Pinpoint the cell where the given text exists, returning its (X, Y) midpoint coordinate. 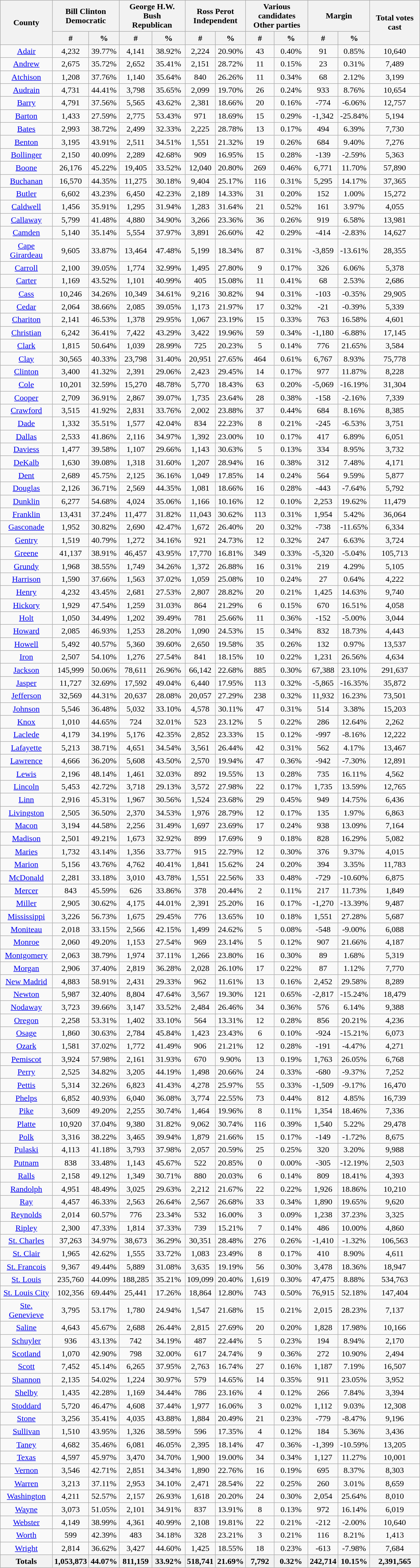
75,778 (395, 359)
6,040 (136, 1098)
1,153 (136, 942)
5,363 (395, 155)
6,823 (136, 1085)
1,555 (136, 1254)
9,062 (200, 1124)
2,225 (200, 129)
Washington (27, 1496)
44.07% (104, 1561)
6.06% (354, 268)
2,831 (136, 411)
-1.72% (354, 1137)
10,210 (395, 1189)
38.55% (104, 566)
28.82% (230, 592)
Crawford (27, 411)
28.08% (168, 696)
44.41% (104, 90)
8.90% (354, 1254)
1,954 (323, 514)
217 (323, 890)
188,285 (136, 1280)
Scott (27, 1367)
856 (323, 1020)
37.33% (168, 1228)
9,196 (395, 1418)
522 (200, 1163)
91 (323, 51)
7,276 (395, 142)
534,763 (395, 1280)
-8.16% (354, 735)
13.65% (230, 916)
2,709 (71, 398)
16,739 (395, 1098)
22.76% (230, 1471)
-1,270 (323, 903)
2,675 (71, 64)
30,351 (200, 1241)
Reynolds (27, 1215)
37.04% (104, 1124)
94 (260, 294)
20.23% (230, 346)
23.49% (230, 1254)
Caldwell (27, 207)
-1,342 (323, 116)
29.63% (168, 1189)
2,570 (200, 761)
1,127 (323, 1458)
18.46% (354, 1111)
46.53% (104, 320)
3,147 (136, 1007)
1,563 (136, 579)
47.33% (104, 1228)
26.96% (168, 670)
Newton (27, 994)
34.18% (168, 1535)
3,010 (136, 878)
Buchanan (27, 181)
16.81% (230, 553)
5,213 (71, 748)
41.49% (168, 1046)
19 (260, 142)
38.79% (104, 955)
26.40% (230, 527)
266 (323, 1392)
841 (200, 657)
1,540 (323, 1124)
7.84% (354, 1392)
58.91% (104, 981)
3,732 (395, 450)
135 (323, 813)
Lewis (27, 774)
Stone (27, 1418)
6,450 (136, 194)
1,053,873 (71, 1561)
7,252 (395, 1072)
5,453 (71, 787)
29.66% (168, 450)
6,768 (395, 1059)
1,272 (136, 540)
4,187 (395, 942)
2,533 (71, 437)
899 (200, 839)
21.97% (230, 307)
1,202 (136, 618)
2,253 (323, 501)
13.59% (354, 787)
6,265 (136, 1367)
New Madrid (27, 981)
30.56% (168, 800)
89 (323, 955)
28,355 (395, 250)
8.37% (354, 1471)
394 (323, 865)
21.21% (230, 1046)
32,569 (71, 696)
-7.98% (354, 1548)
Christian (27, 333)
10.15% (354, 1561)
2,652 (136, 64)
0.41% (291, 281)
-5,069 (323, 384)
45.97% (104, 1458)
37.95% (168, 1367)
4,643 (71, 1328)
-2.00% (354, 1522)
15.62% (230, 865)
1,763 (323, 1059)
14.75% (354, 800)
44.31% (104, 696)
10,246 (71, 294)
3,436 (395, 1431)
31.94% (168, 207)
42.23% (168, 194)
12,308 (395, 1405)
5,360 (136, 644)
242,714 (323, 1561)
4,361 (136, 1522)
4,171 (395, 462)
0.39% (291, 1124)
16.06% (230, 1405)
2,255 (136, 1111)
2,151 (200, 64)
54.10% (104, 657)
3,316 (71, 1137)
840 (200, 77)
6.39% (354, 129)
326 (323, 268)
34.54% (168, 748)
1,618 (200, 1496)
16.14% (354, 1509)
1,884 (200, 1418)
38.66% (104, 307)
-16.35% (354, 683)
518,741 (200, 1561)
781 (200, 618)
26.88% (230, 566)
1,140 (136, 77)
Texas (27, 1458)
3,465 (136, 1137)
2,681 (136, 592)
Clark (27, 346)
23.80% (230, 955)
18,947 (395, 1267)
4,634 (395, 657)
6,875 (395, 878)
28.99% (168, 346)
50.64% (104, 346)
7,770 (395, 968)
9,740 (395, 592)
1,372 (200, 566)
2,116 (136, 437)
-10.59% (354, 1445)
4,578 (200, 709)
0.61% (291, 359)
17,770 (200, 553)
44.09% (104, 1280)
40.33% (104, 359)
121 (260, 994)
63 (260, 384)
161 (323, 207)
1,977 (200, 1405)
34.49% (104, 618)
2,281 (71, 878)
1,673 (136, 839)
286 (323, 722)
6,440 (200, 683)
42.39% (104, 1535)
44.58% (104, 826)
19.65% (354, 1202)
1,524 (200, 800)
5,987 (71, 994)
5,319 (395, 955)
35.72% (104, 64)
13,431 (71, 514)
5,176 (136, 735)
977 (323, 371)
34.34% (168, 1471)
42.90% (104, 1354)
38.72% (104, 129)
4,035 (136, 1418)
3,567 (200, 994)
13,205 (395, 1445)
31.64% (230, 207)
45.84% (168, 1033)
29.58% (354, 981)
1,697 (200, 826)
3,635 (200, 1267)
1,926 (323, 1189)
49.21% (104, 839)
523 (200, 722)
5,156 (71, 865)
32.69% (104, 683)
1,295 (136, 207)
0.64% (354, 579)
32.92% (168, 839)
44.65% (104, 722)
26.26% (230, 77)
-9.37% (354, 1072)
147,404 (395, 1293)
838 (71, 1163)
26.64% (168, 1202)
5,565 (136, 103)
-103 (323, 294)
1,672 (200, 527)
16.00% (230, 1215)
832 (323, 631)
2,525 (71, 1072)
-613 (323, 1548)
Miller (27, 903)
626 (136, 890)
-548 (323, 929)
38,673 (136, 1241)
8.16% (354, 411)
4,393 (395, 1176)
906 (200, 1046)
29,905 (395, 294)
3,924 (71, 1059)
Wayne (27, 1509)
16.51% (354, 605)
596 (200, 1431)
3,572 (200, 787)
6,602 (71, 194)
6.58% (354, 220)
5,105 (395, 566)
44.01% (168, 903)
4,443 (395, 631)
938 (323, 826)
486 (323, 1228)
8.76% (354, 90)
4,611 (395, 1254)
6,242 (71, 333)
6.63% (354, 540)
37.98% (168, 1150)
1,732 (71, 852)
37,263 (71, 1241)
9,388 (395, 1007)
31,304 (395, 384)
19.30% (230, 994)
1,378 (136, 320)
0.02% (291, 1405)
0.09% (291, 1215)
18.41% (354, 1176)
4,682 (71, 1445)
49.12% (104, 1176)
1.68% (354, 955)
11.27% (354, 1458)
Boone (27, 168)
-7.30% (354, 761)
38.59% (168, 1431)
25,441 (136, 1293)
-10.60% (354, 878)
Worth (27, 1535)
32.26% (104, 1085)
Jefferson (27, 696)
29.13% (168, 787)
53.31% (104, 1020)
962 (200, 981)
1,259 (136, 605)
15.08% (230, 281)
2,423 (200, 371)
26.05% (354, 1059)
9,367 (71, 1267)
26.46% (230, 1007)
48.78% (168, 384)
3.01% (354, 1483)
4,024 (136, 501)
1,238 (323, 1215)
25.08% (230, 579)
Barton (27, 116)
1,090 (200, 631)
20.49% (230, 1418)
269 (260, 168)
1,461 (136, 774)
Iron (27, 657)
-12.19% (354, 1163)
2 (260, 890)
2,819 (136, 968)
Cass (27, 294)
18.55% (230, 1548)
2,054 (323, 1496)
-8.47% (354, 1418)
184 (323, 1431)
7,684 (395, 1548)
1,166 (200, 501)
5,339 (395, 307)
11,783 (395, 865)
40.79% (104, 540)
-738 (323, 527)
1,464 (200, 1111)
2,258 (71, 1020)
-139 (323, 155)
42.04% (168, 424)
3.35% (354, 865)
31.08% (168, 1267)
36.48% (104, 709)
36.91% (104, 398)
35.91% (104, 207)
2,452 (323, 981)
576 (323, 1007)
3,952 (395, 1380)
6,019 (395, 1509)
34.91% (168, 1509)
43.91% (104, 142)
Adair (27, 51)
4,608 (136, 1405)
31.93% (168, 1059)
6,334 (395, 527)
Mercer (27, 890)
4,791 (71, 103)
Knox (27, 722)
17.85% (230, 475)
-5.04% (354, 553)
3,793 (136, 1150)
417 (323, 437)
5,140 (71, 233)
2,505 (71, 813)
-2.16% (354, 398)
3,478 (323, 1267)
5,082 (395, 839)
3,609 (71, 1111)
23.16% (230, 1392)
-779 (323, 1418)
34.53% (168, 813)
410 (323, 1254)
1.00% (354, 194)
23.64% (230, 398)
35.51% (104, 424)
-1,410 (323, 1241)
2,775 (136, 116)
4,601 (395, 320)
33.18% (104, 878)
20.90% (230, 51)
22.56% (230, 878)
Carroll (27, 268)
Cooper (27, 398)
Dunklin (27, 501)
1,392 (200, 437)
43.23% (104, 194)
-6.06% (354, 103)
1,630 (71, 462)
44.19% (168, 1072)
3,546 (71, 1471)
13,981 (395, 220)
483 (136, 1535)
1,010 (71, 722)
6,051 (395, 437)
8,675 (395, 1137)
2,101 (136, 1509)
4,113 (71, 1150)
2,060 (71, 942)
16.11% (354, 774)
3,723 (71, 1007)
32.99% (168, 268)
4,880 (136, 220)
105,713 (395, 553)
20,637 (136, 696)
4,141 (136, 51)
33.76% (168, 411)
8.88% (354, 1280)
0.00% (291, 1163)
5,608 (136, 761)
Gentry (27, 540)
20.85% (230, 1163)
2,763 (200, 1367)
972 (323, 1509)
Johnson (27, 709)
13.09% (354, 826)
1,772 (136, 1046)
16,470 (395, 1085)
1,423 (200, 1033)
Atchison (27, 77)
Clay (27, 359)
2,099 (200, 90)
10,920 (71, 1124)
3,718 (136, 787)
24.94% (168, 1310)
2.12% (354, 77)
Oregon (27, 1020)
36.62% (104, 1548)
Butler (27, 194)
2,567 (200, 1202)
10,349 (136, 294)
5,314 (71, 1085)
Pettis (27, 1085)
969 (200, 942)
145,999 (71, 670)
36.08% (168, 1098)
18,864 (200, 1293)
34.82% (104, 1072)
1,049 (200, 475)
20,057 (200, 696)
23.21% (230, 1535)
30.11% (230, 709)
22.68% (230, 670)
3,025 (136, 1189)
5,720 (71, 1405)
1,815 (71, 346)
2,014 (71, 1215)
5,554 (136, 233)
37.66% (104, 579)
County (27, 22)
5,770 (200, 384)
14.63% (354, 592)
41,137 (71, 553)
67,388 (323, 670)
933 (323, 90)
27.29% (230, 696)
2,157 (136, 1496)
735 (323, 774)
936 (71, 1341)
25 (260, 1150)
39.77% (104, 51)
17.98% (354, 1328)
1,101 (136, 281)
47,475 (323, 1280)
8.93% (354, 359)
37.56% (104, 103)
7,137 (395, 1310)
12,891 (395, 761)
35.46% (104, 1445)
11.70% (354, 168)
14.65% (230, 1380)
3,394 (395, 1392)
29.06% (168, 371)
36.28% (168, 968)
25.66% (230, 618)
69.44% (104, 1293)
Schuyler (27, 1341)
Madison (27, 839)
31.03% (168, 605)
18.34% (230, 250)
532 (200, 1215)
3,199 (395, 77)
9,380 (136, 1124)
8,010 (395, 1496)
Carter (27, 281)
8,289 (395, 981)
34.44% (168, 1392)
11,043 (200, 514)
291,637 (395, 670)
2,196 (71, 774)
48.14% (104, 774)
5,032 (136, 709)
-997 (323, 735)
39.60% (168, 644)
Ray (27, 1202)
2,953 (136, 1483)
27.28% (354, 916)
34.10% (168, 1483)
Ross PerotIndependent (215, 16)
6,088 (395, 929)
St. Clair (27, 1254)
843 (71, 890)
949 (323, 800)
38.99% (104, 1522)
13.31% (230, 1020)
Sullivan (27, 1431)
3,044 (395, 618)
24.73% (230, 540)
25.20% (230, 903)
1,499 (200, 929)
10.90% (354, 1354)
14.33% (230, 194)
2,189 (200, 194)
40.09% (104, 155)
21.67% (230, 1189)
-942 (323, 761)
743 (260, 1293)
22.23% (230, 424)
11,727 (71, 683)
1,356 (136, 852)
2,501 (71, 839)
53.43% (168, 116)
739 (200, 1228)
Lawrence (27, 761)
-9.00% (354, 929)
Various candidatesOther parties (277, 16)
812 (323, 1098)
Ripley (27, 1228)
1,675 (136, 916)
7 (260, 1228)
15.21% (230, 1228)
18.15% (230, 657)
41.18% (104, 1150)
5,877 (395, 475)
1,224 (136, 1380)
Vernon (27, 1471)
19.94% (230, 761)
3,561 (200, 748)
514 (323, 709)
33.72% (168, 1254)
2,566 (136, 929)
3,205 (136, 1072)
1,849 (395, 890)
-924 (323, 1033)
921 (200, 540)
2,494 (395, 1354)
35.14% (104, 233)
43.62% (168, 103)
45.75% (104, 475)
349 (260, 553)
-0.39% (354, 307)
-729 (323, 878)
Perry (27, 1072)
-152 (323, 618)
7.48% (354, 462)
376 (323, 852)
312 (323, 462)
9.03% (354, 1405)
41.32% (104, 371)
Douglas (27, 488)
23.05% (354, 1380)
-0.35% (354, 294)
38.92% (168, 51)
1,974 (136, 955)
405 (200, 281)
Dallas (27, 437)
10.16% (230, 501)
76,915 (323, 1293)
2,686 (395, 281)
1,402 (136, 1020)
6,863 (395, 813)
25.64% (354, 1496)
9,605 (71, 250)
2,224 (200, 51)
-5,320 (323, 553)
2,807 (200, 592)
880 (200, 1176)
1,083 (200, 1254)
3,774 (200, 1098)
109,099 (200, 1280)
-443 (323, 488)
7,489 (395, 64)
10.00% (354, 1228)
Hickory (27, 605)
33.77% (168, 852)
Scotland (27, 1354)
34.16% (168, 540)
Osage (27, 1033)
Morgan (27, 968)
36,064 (395, 514)
13.91% (230, 1509)
7,164 (395, 826)
2,015 (323, 1310)
19.62% (354, 501)
6,436 (395, 800)
35.65% (168, 90)
Bollinger (27, 155)
152 (323, 194)
26.10% (230, 968)
39.49% (168, 618)
3,073 (71, 1509)
2,141 (71, 320)
1,841 (200, 865)
1,187 (323, 1367)
2,471 (200, 1483)
29.95% (168, 320)
2.53% (354, 281)
26.56% (354, 657)
8,659 (395, 1483)
4,236 (395, 1020)
2,815 (200, 1328)
33.48% (104, 1163)
1,519 (71, 540)
36.50% (104, 813)
2,126 (71, 488)
1,749 (136, 566)
40.93% (104, 1098)
4.17% (354, 748)
Audrain (27, 90)
9,404 (200, 181)
2,563 (136, 1202)
4,278 (200, 1085)
49.44% (104, 1267)
Greene (27, 553)
9.40% (354, 142)
5.42% (354, 514)
42.62% (104, 1254)
6,081 (136, 1445)
4,058 (395, 605)
Saline (27, 1328)
23.00% (230, 437)
78,611 (136, 670)
41.43% (168, 1085)
St. Francois (27, 1267)
28.23% (354, 1310)
19.19% (230, 1267)
0.08% (291, 929)
21.32% (230, 142)
-25.84% (354, 116)
40.41% (168, 865)
34.90% (168, 220)
3,266 (200, 220)
1,070 (71, 1354)
7,336 (395, 1111)
2,002 (200, 411)
0.48% (291, 878)
0.45% (291, 800)
10,166 (395, 1328)
4,179 (71, 735)
5,889 (136, 1267)
Phelps (27, 1098)
5,295 (323, 181)
Jasper (27, 683)
32.40% (104, 994)
11.87% (354, 371)
3,584 (395, 346)
Stoddard (27, 1405)
4,666 (71, 761)
17,592 (136, 683)
31.49% (168, 826)
Warren (27, 1483)
3,427 (136, 1548)
-2.59% (354, 155)
4,055 (395, 207)
2,499 (136, 129)
12.80% (230, 1293)
18 (260, 1548)
132 (323, 644)
20.80% (230, 168)
30.97% (168, 1380)
798 (136, 1354)
-6.88% (354, 333)
Dade (27, 424)
1,968 (71, 566)
Lafayette (27, 748)
17.69% (230, 839)
0.40% (291, 51)
8.95% (354, 450)
3,256 (71, 1418)
34.70% (168, 1458)
2,690 (136, 527)
7,452 (71, 1367)
4,731 (71, 90)
56.73% (104, 916)
3,213 (71, 1483)
1,780 (136, 1310)
1,590 (71, 579)
-2,817 (323, 994)
21.65% (354, 346)
15,203 (395, 709)
-13.61% (354, 250)
8.94% (354, 1341)
9.37% (354, 852)
6.89% (354, 437)
24.62% (230, 929)
4,271 (395, 1046)
73 (260, 1098)
2,906 (71, 968)
42.68% (168, 155)
18.86% (354, 1189)
-11.65% (354, 527)
1,929 (71, 605)
21.29% (230, 605)
4,651 (136, 748)
28.79% (230, 813)
5.36% (354, 1431)
1,976 (200, 813)
2,262 (395, 722)
46.05% (168, 1445)
33.15% (104, 929)
-13.39% (354, 903)
38.22% (104, 1137)
60.57% (104, 1215)
Callaway (27, 220)
27.69% (230, 1328)
562 (323, 748)
19.70% (230, 90)
247 (323, 540)
4,149 (71, 1522)
Daviess (27, 450)
12,765 (395, 787)
13,537 (395, 644)
26 (260, 90)
378 (200, 890)
42.28% (104, 1392)
13,467 (395, 748)
Margin (339, 16)
47.64% (168, 994)
16.23% (354, 696)
28 (260, 398)
2,125 (136, 475)
1,828 (323, 1328)
1,253 (136, 631)
1,435 (71, 1392)
St. Louis City (27, 1293)
11.73% (354, 890)
Chariton (27, 320)
1,283 (200, 207)
-5.00% (354, 618)
320 (323, 1150)
Harrison (27, 579)
Linn (27, 800)
36.41% (104, 333)
35,872 (395, 683)
1,879 (200, 1137)
37.44% (168, 1405)
26.60% (230, 233)
0.97% (354, 644)
Pulaski (27, 1150)
1,112 (323, 1405)
828 (323, 839)
St. Louis (27, 1280)
6,073 (395, 1033)
32.33% (168, 129)
1,276 (136, 657)
1,774 (136, 268)
-149 (323, 1137)
55 (260, 1085)
11,477 (136, 514)
37.40% (104, 968)
25.97% (230, 1085)
1,413 (395, 1535)
238 (260, 696)
10,201 (71, 384)
23.36% (230, 220)
464 (260, 359)
1,814 (136, 1228)
Monroe (27, 942)
2,916 (71, 800)
1,318 (136, 462)
52.18% (354, 1293)
16.29% (354, 839)
37.76% (104, 77)
3,798 (136, 90)
22.55% (230, 1098)
Wright (27, 1548)
56 (260, 1267)
35.64% (168, 77)
2,161 (136, 1059)
742 (136, 1341)
33.92% (168, 1561)
5,546 (71, 709)
Totals (27, 1561)
Howell (27, 644)
763 (323, 320)
4,175 (136, 903)
37.97% (168, 233)
Benton (27, 142)
0.85% (354, 51)
2,507 (71, 657)
43.50% (168, 761)
0.52% (291, 207)
26.68% (230, 1202)
33.87% (104, 250)
494 (323, 129)
47.48% (168, 250)
5,492 (71, 644)
41.48% (104, 220)
23.14% (230, 942)
43.29% (168, 333)
11,479 (395, 501)
971 (200, 116)
Cedar (27, 307)
16.95% (230, 155)
45.31% (104, 800)
29,478 (395, 1124)
334 (323, 450)
Marion (27, 865)
0.65% (291, 994)
2,370 (136, 813)
26.93% (168, 1496)
20.44% (230, 890)
Jackson (27, 670)
28.94% (230, 462)
Webster (27, 1522)
Shannon (27, 1380)
1,433 (71, 116)
50.06% (104, 670)
31.60% (168, 462)
Andrew (27, 64)
25.17% (230, 181)
73,501 (395, 696)
1.12% (354, 968)
809 (323, 1176)
66,142 (200, 670)
3,194 (71, 826)
0.50% (291, 1293)
Randolph (27, 1189)
811,159 (136, 1561)
260 (323, 1483)
18.43% (230, 384)
23.34% (168, 1215)
6.14% (354, 1007)
27.80% (230, 268)
12,040 (200, 168)
1,067 (200, 320)
2,650 (200, 644)
1,965 (71, 1254)
Henry (27, 592)
27.98% (230, 787)
42.15% (168, 929)
919 (323, 220)
28.72% (230, 64)
37,365 (395, 181)
54.68% (104, 501)
-6.53% (354, 424)
Lincoln (27, 787)
32.01% (168, 722)
Mississippi (27, 916)
1,967 (136, 800)
907 (323, 942)
22.44% (230, 1341)
2,300 (71, 1228)
43.76% (104, 865)
23.12% (230, 722)
2,852 (200, 735)
4,562 (395, 774)
1,354 (323, 1111)
3,470 (136, 1458)
20.20% (230, 1496)
45.22% (104, 168)
2,028 (200, 968)
18.36% (354, 1267)
1,107 (136, 450)
20.03% (230, 1176)
Ste. Genevieve (27, 1310)
-21 (323, 307)
1,581 (71, 1046)
Holt (27, 618)
40.57% (104, 644)
2,158 (71, 1176)
Dent (27, 475)
23 (323, 64)
3.20% (354, 1150)
16.58% (354, 320)
1,577 (136, 424)
Livingston (27, 813)
6,277 (71, 501)
5,199 (200, 250)
19,405 (136, 168)
1,900 (200, 1458)
2,063 (71, 955)
20.59% (230, 1150)
Polk (27, 1137)
39.58% (104, 450)
28.48% (230, 1241)
4,015 (395, 852)
38.71% (104, 748)
695 (323, 1471)
1,059 (200, 579)
11,932 (323, 696)
28.54% (230, 1483)
725 (200, 346)
1,477 (71, 450)
5,194 (395, 116)
19.58% (230, 644)
30.71% (168, 1176)
1,510 (71, 1431)
4.29% (354, 566)
0.46% (291, 168)
0.35% (291, 1380)
59 (260, 333)
34.61% (168, 294)
885 (260, 670)
837 (200, 1509)
2,018 (71, 929)
1,231 (323, 657)
106,563 (395, 1241)
5.22% (354, 1124)
11,275 (136, 181)
1,498 (200, 1072)
41.86% (104, 437)
1,349 (136, 1176)
4,457 (71, 1202)
-9.17% (354, 1085)
Macon (27, 826)
2,256 (136, 826)
2,993 (71, 129)
-191 (323, 1046)
27.59% (104, 116)
20.40% (230, 1280)
43.78% (168, 878)
-16.19% (354, 384)
42.47% (168, 527)
30.18% (168, 181)
17.26% (168, 1293)
16,570 (71, 181)
20.21% (354, 1020)
-15.24% (354, 994)
37 (260, 411)
20,951 (200, 359)
Ralls (27, 1176)
4,222 (395, 579)
4,762 (136, 865)
Camden (27, 233)
36.71% (104, 488)
3,422 (200, 333)
46.93% (104, 631)
2,289 (136, 155)
43.52% (104, 281)
14.17% (354, 181)
Nodaway (27, 1007)
42.71% (104, 1471)
Grundy (27, 566)
235,760 (71, 1280)
-7.64% (354, 488)
Franklin (27, 514)
15,270 (136, 384)
Pemiscot (27, 1059)
42.72% (104, 787)
42.35% (168, 735)
Pike (27, 1111)
39.94% (168, 1137)
7,730 (395, 129)
-15.21% (354, 1033)
7.19% (354, 1367)
1,332 (71, 424)
29.33% (168, 981)
4,597 (71, 1458)
Montgomery (27, 955)
Ozark (27, 1046)
10,001 (395, 1458)
-212 (323, 1522)
3.38% (354, 709)
2,150 (71, 155)
46,457 (136, 553)
Moniteau (27, 929)
276 (260, 1241)
328 (200, 1535)
47.54% (104, 605)
487 (200, 1341)
DeKalb (27, 462)
18.14% (230, 1445)
39.07% (168, 398)
23.33% (230, 735)
8,385 (395, 411)
2,431 (136, 981)
2,867 (136, 398)
9.90% (230, 1059)
3,515 (71, 411)
36.20% (104, 761)
Laclede (27, 735)
30,565 (71, 359)
-158 (323, 398)
43.45% (104, 592)
Barry (27, 103)
19.00% (230, 1458)
7,422 (136, 333)
2,057 (200, 1150)
2,688 (136, 1328)
909 (200, 155)
3,795 (71, 1310)
2,391,565 (395, 1561)
16.74% (230, 1367)
-414 (323, 233)
2,484 (200, 1007)
3,751 (395, 424)
4,883 (71, 981)
24.53% (230, 631)
4,860 (395, 1228)
2,851 (136, 1471)
33.86% (168, 890)
37.24% (104, 514)
6,767 (323, 359)
9,216 (200, 294)
20.66% (230, 1072)
1,207 (200, 462)
3,325 (395, 1215)
-4.47% (354, 1046)
2,814 (71, 1548)
52.57% (104, 1496)
36.16% (168, 475)
51.05% (104, 1509)
23.88% (230, 411)
43.88% (168, 1418)
219 (323, 566)
915 (200, 852)
834 (200, 424)
32.00% (168, 1354)
36.29% (168, 1241)
8,228 (395, 371)
3,400 (71, 371)
57,890 (395, 168)
8,303 (395, 1471)
23.68% (230, 800)
46.47% (104, 1405)
-774 (323, 103)
54.02% (104, 1380)
18.73% (354, 631)
2,503 (395, 1163)
3,195 (71, 142)
2,170 (395, 1341)
Shelby (27, 1392)
-1,399 (323, 1445)
1,050 (71, 618)
Bill ClintonDemocratic (86, 16)
2,689 (71, 475)
-1.32% (354, 1241)
1.97% (354, 813)
49.04% (168, 683)
11.61% (230, 981)
6,771 (323, 168)
1,952 (71, 527)
Cape Girardeau (27, 250)
2,064 (71, 307)
46.33% (104, 1202)
18,479 (395, 994)
38.91% (104, 553)
48.49% (104, 1189)
102,356 (71, 1293)
-680 (323, 1072)
194 (323, 1341)
-1,180 (323, 333)
12,222 (395, 735)
Total votes cast (395, 22)
1,266 (200, 955)
2,905 (71, 903)
9,988 (395, 1150)
31.40% (168, 359)
34.51% (168, 142)
12,757 (395, 103)
-2.83% (354, 233)
579 (200, 1380)
6,852 (71, 1098)
23.19% (230, 320)
617 (200, 1354)
1,081 (200, 488)
15,272 (395, 194)
892 (200, 774)
2,100 (71, 268)
29 (260, 800)
1,173 (200, 307)
2,784 (136, 1033)
5,792 (395, 488)
27.65% (230, 359)
28.78% (230, 129)
786 (200, 1392)
864 (200, 605)
3.97% (354, 207)
8,804 (136, 994)
26,176 (71, 168)
1,495 (200, 268)
18.69% (230, 116)
1,547 (200, 1310)
George H.W. BushRepublican (152, 16)
-3,859 (323, 250)
2,569 (136, 488)
724 (136, 722)
23.10% (354, 670)
1,619 (260, 1280)
21.68% (230, 1310)
10,654 (395, 90)
-1,509 (323, 1085)
17,145 (395, 333)
1,456 (71, 207)
1,326 (136, 1431)
-305 (323, 1163)
57.98% (104, 1059)
5,687 (395, 916)
19.81% (230, 1522)
24.74% (230, 1354)
2,212 (200, 1189)
Howard (27, 631)
599 (71, 1535)
41.92% (104, 411)
53.17% (104, 1310)
2,395 (200, 1445)
8.21% (354, 1535)
5,378 (395, 268)
45.14% (104, 1367)
1,039 (136, 346)
Maries (27, 852)
1,860 (71, 1033)
-245 (323, 424)
19.55% (230, 774)
Taney (27, 1445)
17.95% (230, 683)
28.20% (168, 631)
911 (323, 1380)
35 (260, 644)
Platte (27, 1124)
Bates (27, 129)
27.53% (168, 592)
32.03% (168, 774)
2,511 (136, 142)
16,507 (395, 1367)
35.06% (168, 501)
Clinton (27, 371)
0 (260, 1163)
44.60% (168, 1548)
23,798 (136, 359)
Cole (27, 384)
43.13% (104, 1341)
14,627 (395, 233)
21.69% (230, 1561)
39.08% (104, 462)
13,464 (136, 250)
17.35% (230, 1431)
McDonald (27, 878)
4.85% (354, 1098)
32.59% (104, 384)
7,792 (260, 1561)
4,951 (71, 1189)
Gasconade (27, 527)
3,891 (200, 233)
4,211 (71, 1496)
3,226 (71, 916)
272 (323, 1354)
-5,865 (323, 683)
43.14% (104, 852)
7,339 (395, 398)
31 (260, 194)
22.79% (230, 852)
5,799 (71, 220)
9,620 (395, 1202)
9.59% (354, 475)
39.66% (104, 1007)
2,381 (200, 103)
36 (260, 220)
3,724 (395, 540)
12.64% (354, 722)
1,208 (71, 77)
Putnam (27, 1163)
2,135 (71, 1380)
9,487 (395, 903)
2,108 (200, 1522)
St. Charles (27, 1241)
37.23% (354, 1215)
43 (260, 51)
23.43% (230, 1033)
45.59% (104, 890)
23.69% (230, 826)
35.21% (168, 1280)
